Detect which cell encompasses the target text, then output its [x, y] center coordinate. 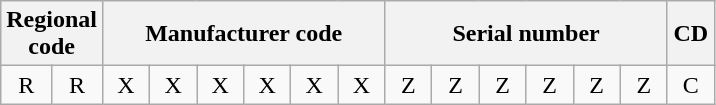
CD [690, 34]
Manufacturer code [243, 34]
Serial number [526, 34]
Regional code [52, 34]
C [690, 85]
